Find where the given text appears and provide that cell's center as (x, y) coordinate. 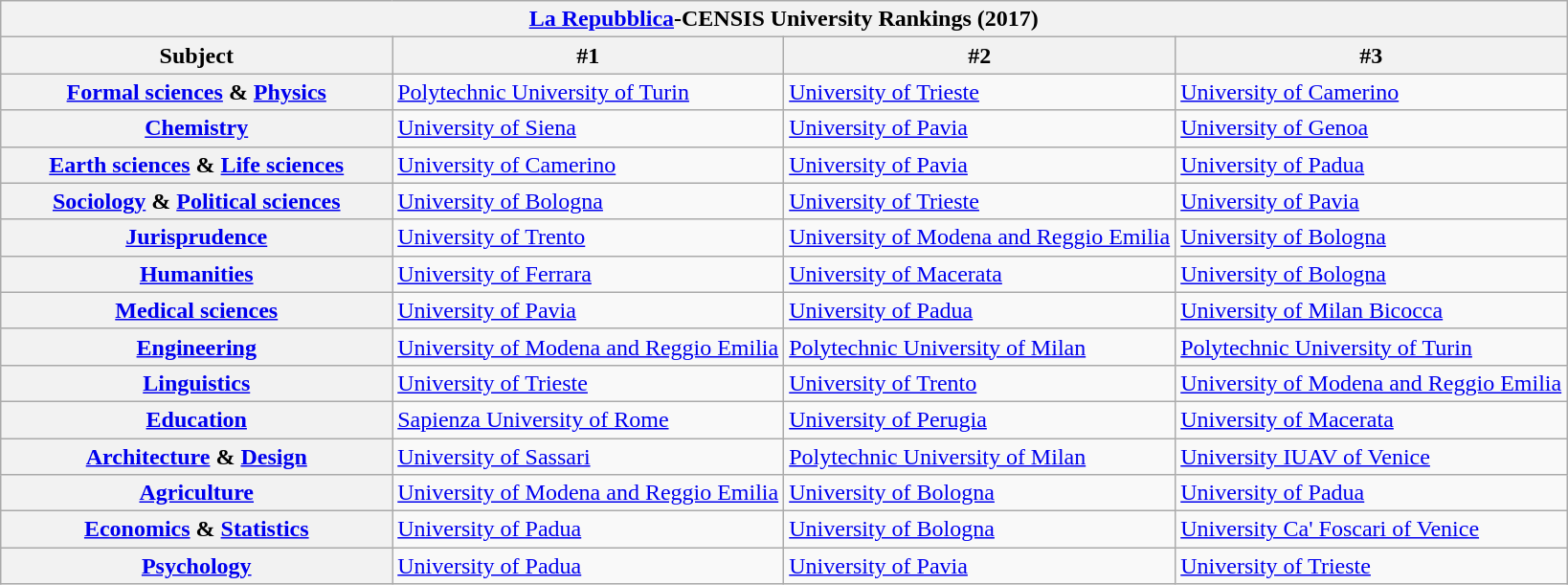
Humanities (197, 274)
Engineering (197, 347)
University IUAV of Venice (1371, 457)
Sapienza University of Rome (588, 419)
Earth sciences & Life sciences (197, 165)
Education (197, 419)
Formal sciences & Physics (197, 92)
Subject (197, 56)
University of Perugia (980, 419)
University of Ferrara (588, 274)
University of Genoa (1371, 128)
Architecture & Design (197, 457)
Psychology (197, 566)
Chemistry (197, 128)
University of Sassari (588, 457)
University Ca' Foscari of Venice (1371, 529)
#2 (980, 56)
Jurisprudence (197, 237)
Sociology & Political sciences (197, 201)
Linguistics (197, 383)
University of Siena (588, 128)
#1 (588, 56)
Agriculture (197, 493)
La Repubblica-CENSIS University Rankings (2017) (784, 19)
Economics & Statistics (197, 529)
#3 (1371, 56)
University of Milan Bicocca (1371, 310)
Medical sciences (197, 310)
